Identify which cell holds the provided text, then report its (x, y) central coordinate. 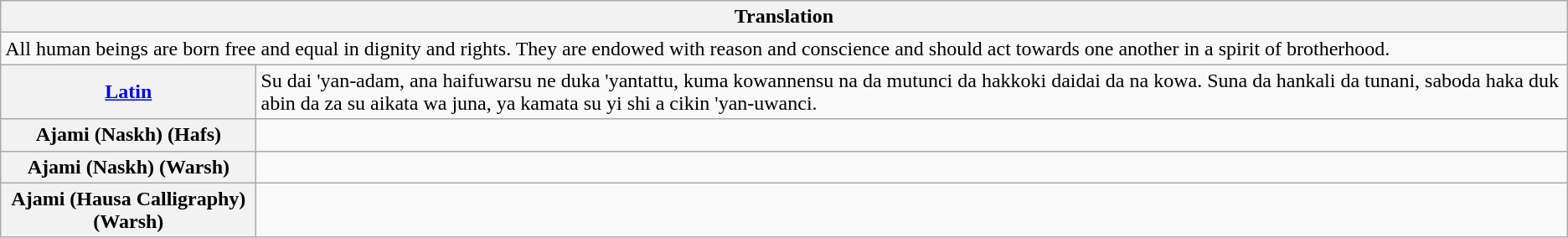
Ajami (Hausa Calligraphy) (Warsh) (129, 210)
Latin (129, 92)
Ajami (Naskh) (Hafs) (129, 135)
Ajami (Naskh) (Warsh) (129, 167)
Translation (784, 17)
